Return the [X, Y] coordinate for the center point of the cell that contains the specified text.  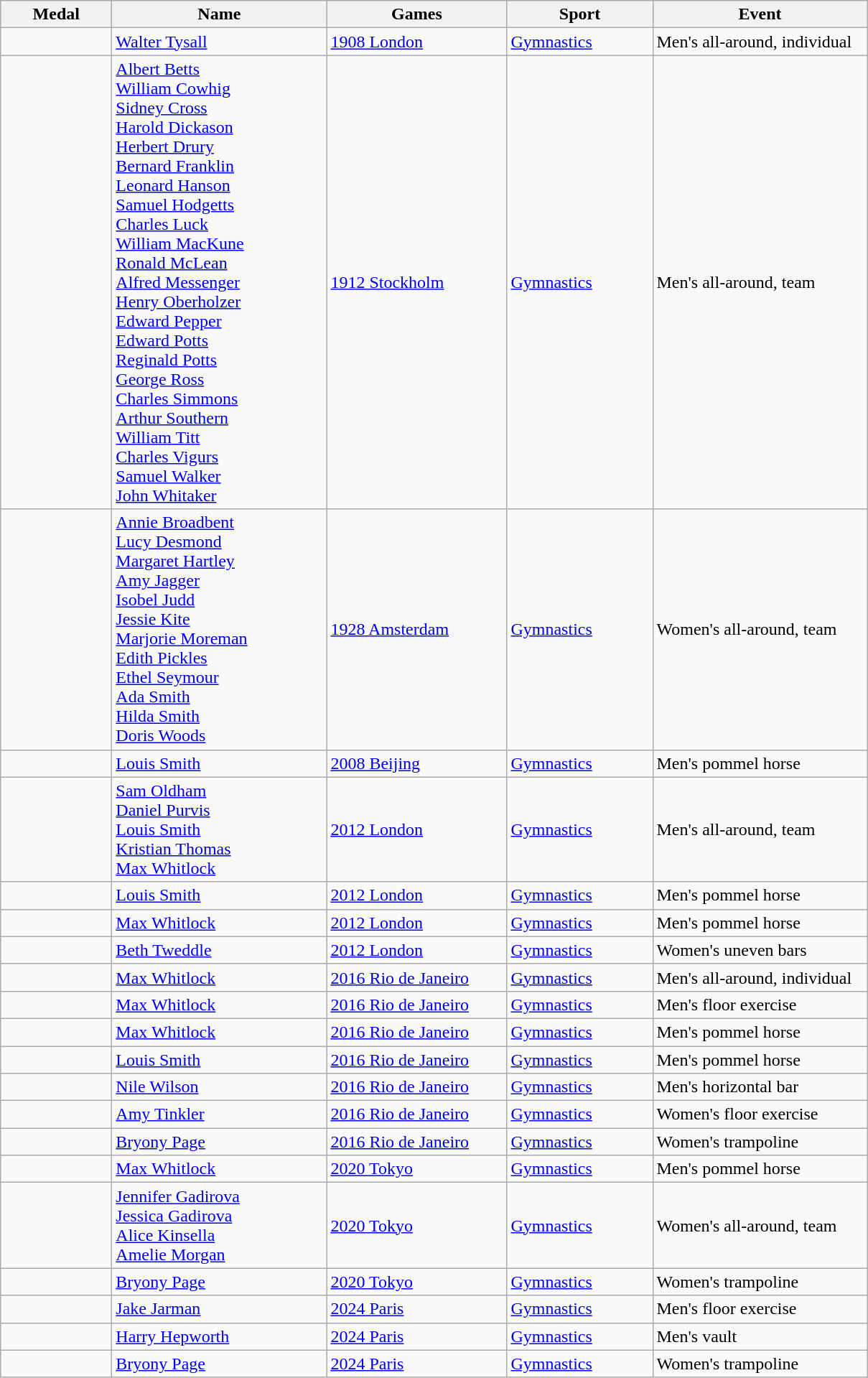
Men's horizontal bar [760, 1087]
2008 Beijing [416, 763]
Women's floor exercise [760, 1114]
Walter Tysall [220, 42]
Men's vault [760, 1336]
Jake Jarman [220, 1309]
Event [760, 14]
Beth Tweddle [220, 950]
Sport [580, 14]
Harry Hepworth [220, 1336]
Amy Tinkler [220, 1114]
Nile Wilson [220, 1087]
1908 London [416, 42]
Medal [56, 14]
Name [220, 14]
1912 Stockholm [416, 282]
Sam OldhamDaniel PurvisLouis SmithKristian ThomasMax Whitlock [220, 829]
Jennifer GadirovaJessica GadirovaAlice KinsellaAmelie Morgan [220, 1225]
1928 Amsterdam [416, 629]
Games [416, 14]
Annie BroadbentLucy DesmondMargaret HartleyAmy JaggerIsobel JuddJessie KiteMarjorie MoremanEdith PicklesEthel SeymourAda SmithHilda SmithDoris Woods [220, 629]
Women's uneven bars [760, 950]
